Scan for the cell matching the given text and deliver its (x, y) coordinate at center. 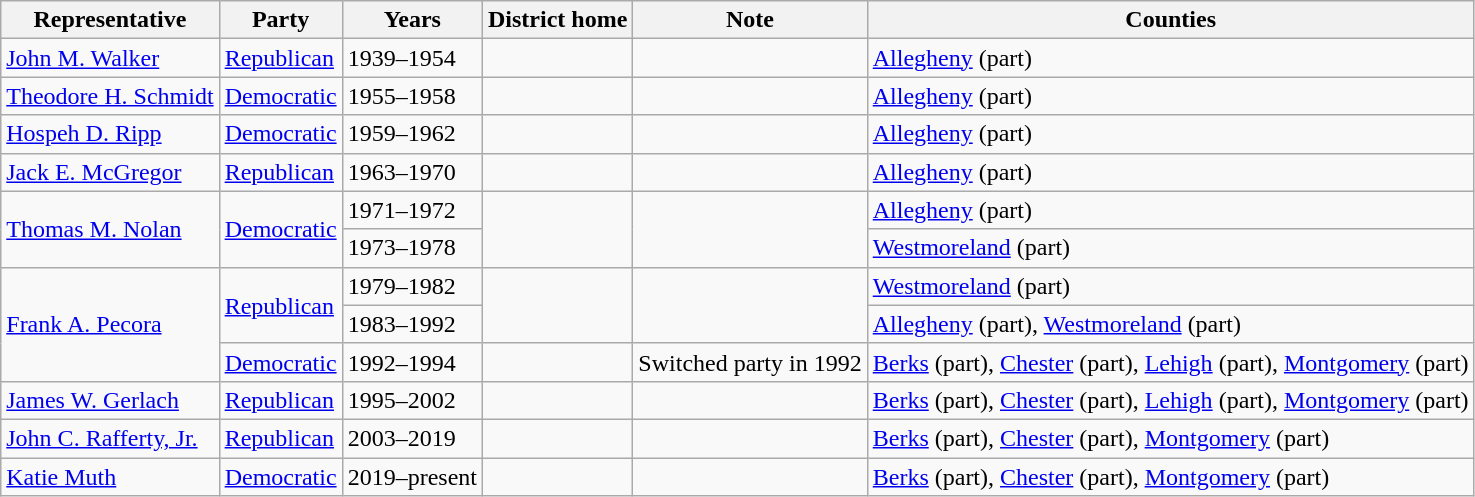
Katie Muth (110, 477)
1992–1994 (412, 362)
1973–1978 (412, 248)
Thomas M. Nolan (110, 229)
1939–1954 (412, 58)
Note (750, 20)
Hospeh D. Ripp (110, 134)
John C. Rafferty, Jr. (110, 438)
Allegheny (part), Westmoreland (part) (1170, 324)
District home (557, 20)
Counties (1170, 20)
1963–1970 (412, 172)
1995–2002 (412, 400)
1955–1958 (412, 96)
Party (280, 20)
1979–1982 (412, 286)
1959–1962 (412, 134)
Years (412, 20)
Switched party in 1992 (750, 362)
John M. Walker (110, 58)
2003–2019 (412, 438)
1983–1992 (412, 324)
Representative (110, 20)
Jack E. McGregor (110, 172)
Frank A. Pecora (110, 324)
James W. Gerlach (110, 400)
2019–present (412, 477)
1971–1972 (412, 210)
Theodore H. Schmidt (110, 96)
